Provide the [x, y] coordinate of the cell's center where the given text is located.  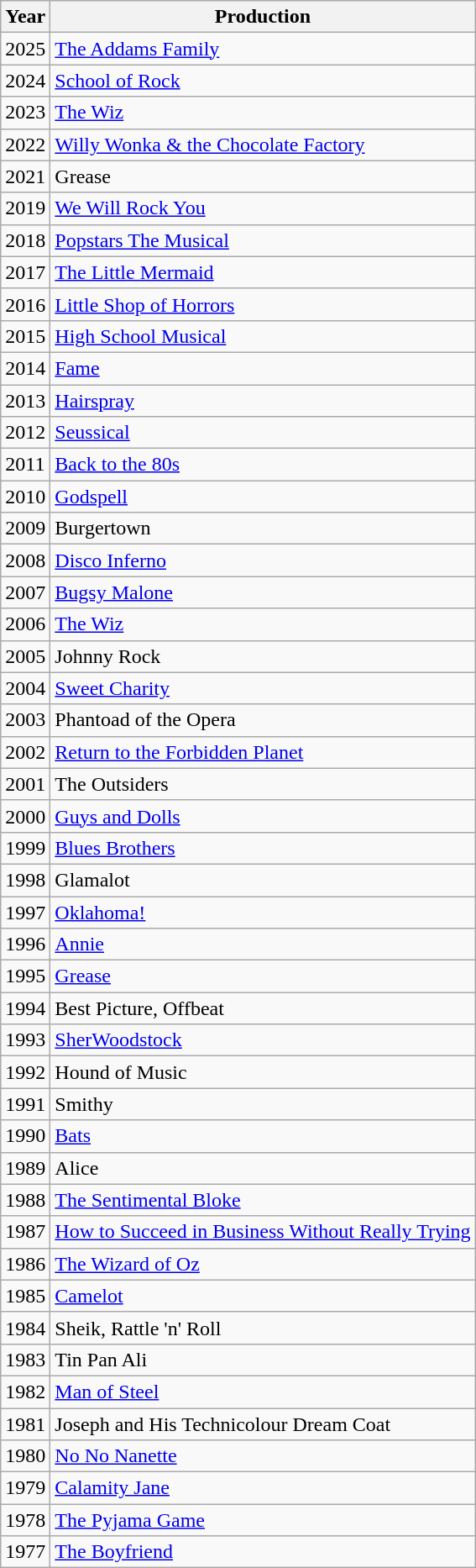
Glamalot [263, 880]
Willy Wonka & the Chocolate Factory [263, 145]
2000 [25, 816]
1999 [25, 848]
Return to the Forbidden Planet [263, 752]
1996 [25, 944]
1992 [25, 1072]
Smithy [263, 1104]
Disco Inferno [263, 560]
2015 [25, 336]
2002 [25, 752]
Fame [263, 368]
The Addams Family [263, 49]
Joseph and His Technicolour Dream Coat [263, 1424]
2025 [25, 49]
Calamity Jane [263, 1488]
1991 [25, 1104]
High School Musical [263, 336]
Man of Steel [263, 1392]
We Will Rock You [263, 208]
2024 [25, 81]
2018 [25, 240]
2017 [25, 272]
1980 [25, 1456]
Year [25, 17]
1987 [25, 1232]
1981 [25, 1424]
2009 [25, 529]
2013 [25, 401]
Hairspray [263, 401]
2005 [25, 656]
Burgertown [263, 529]
Guys and Dolls [263, 816]
1978 [25, 1520]
2010 [25, 497]
Sheik, Rattle 'n' Roll [263, 1328]
Hound of Music [263, 1072]
1993 [25, 1040]
2019 [25, 208]
Godspell [263, 497]
Back to the 80s [263, 465]
2012 [25, 433]
1977 [25, 1552]
The Sentimental Bloke [263, 1200]
Tin Pan Ali [263, 1360]
Popstars The Musical [263, 240]
2004 [25, 688]
Sweet Charity [263, 688]
Camelot [263, 1296]
SherWoodstock [263, 1040]
1985 [25, 1296]
2007 [25, 592]
2022 [25, 145]
1998 [25, 880]
2016 [25, 304]
Blues Brothers [263, 848]
1982 [25, 1392]
Bugsy Malone [263, 592]
School of Rock [263, 81]
Best Picture, Offbeat [263, 1008]
Annie [263, 944]
The Wizard of Oz [263, 1264]
1986 [25, 1264]
Alice [263, 1168]
Phantoad of the Opera [263, 720]
The Little Mermaid [263, 272]
Bats [263, 1136]
1994 [25, 1008]
1995 [25, 976]
2011 [25, 465]
Johnny Rock [263, 656]
2006 [25, 624]
2008 [25, 560]
Production [263, 17]
The Pyjama Game [263, 1520]
1983 [25, 1360]
2023 [25, 113]
The Boyfriend [263, 1552]
1997 [25, 912]
The Outsiders [263, 784]
Seussical [263, 433]
1988 [25, 1200]
How to Succeed in Business Without Really Trying [263, 1232]
1990 [25, 1136]
1984 [25, 1328]
Little Shop of Horrors [263, 304]
2003 [25, 720]
Oklahoma! [263, 912]
2014 [25, 368]
2001 [25, 784]
1979 [25, 1488]
1989 [25, 1168]
2021 [25, 176]
No No Nanette [263, 1456]
